From the cell containing the given text, extract its center point as (x, y) coordinate. 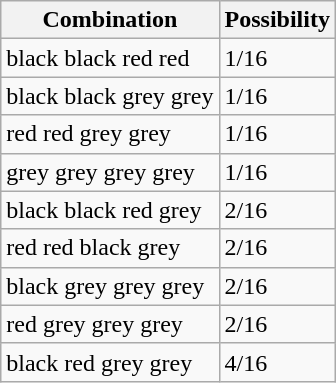
black black red red (110, 58)
black black red grey (110, 210)
black red grey grey (110, 362)
red red black grey (110, 248)
black grey grey grey (110, 286)
black black grey grey (110, 96)
4/16 (277, 362)
grey grey grey grey (110, 172)
red red grey grey (110, 134)
Combination (110, 20)
red grey grey grey (110, 324)
Possibility (277, 20)
